From the cell containing the given text, extract its center point as (x, y) coordinate. 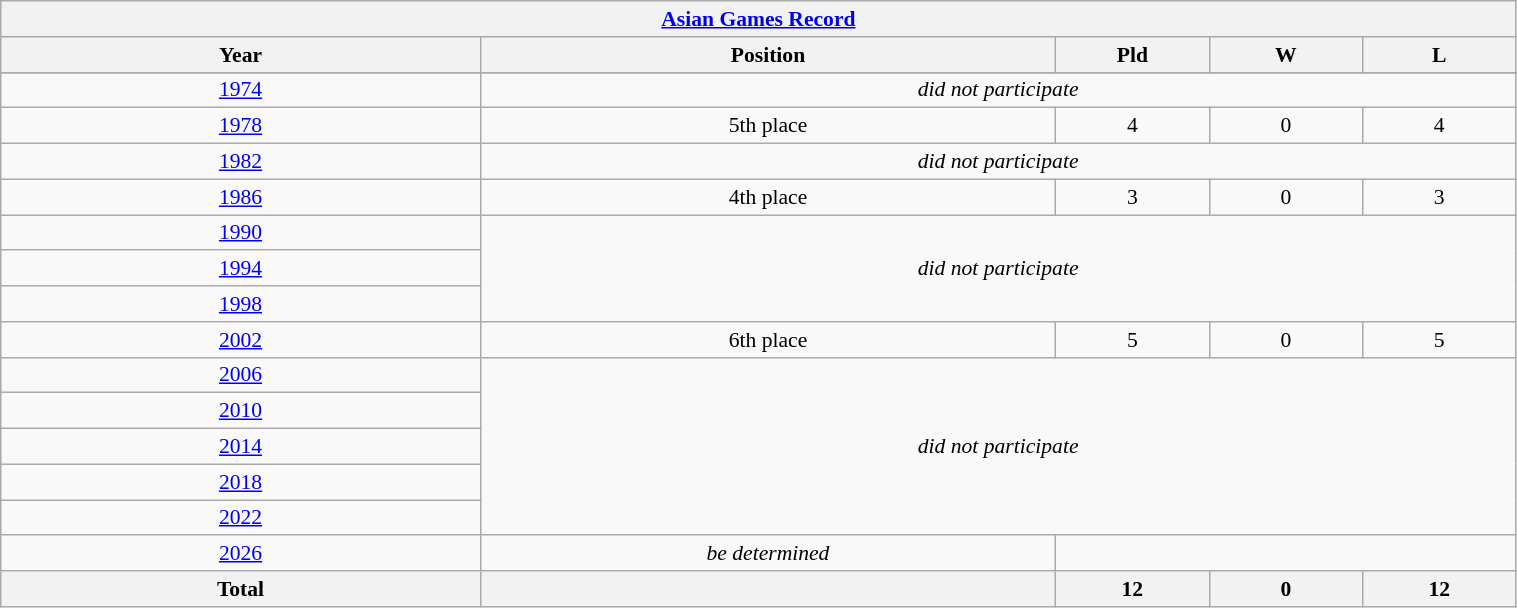
1978 (241, 126)
6th place (768, 340)
4th place (768, 197)
W (1286, 55)
1982 (241, 162)
2018 (241, 482)
2026 (241, 554)
2022 (241, 518)
2006 (241, 375)
Position (768, 55)
Asian Games Record (758, 19)
be determined (768, 554)
2010 (241, 411)
Pld (1132, 55)
1974 (241, 90)
5th place (768, 126)
2014 (241, 447)
1986 (241, 197)
2002 (241, 340)
L (1440, 55)
Total (241, 589)
1990 (241, 233)
1998 (241, 304)
1994 (241, 269)
Year (241, 55)
